From the cell containing the given text, extract its center point as (X, Y) coordinate. 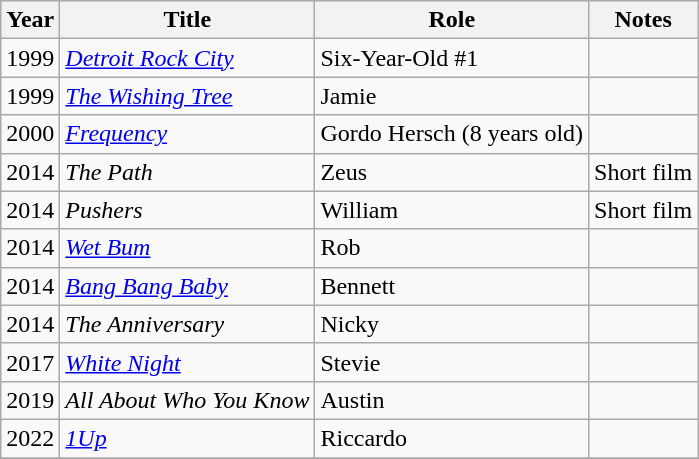
Gordo Hersch (8 years old) (452, 134)
All About Who You Know (188, 400)
Nicky (452, 324)
The Anniversary (188, 324)
2017 (30, 362)
Stevie (452, 362)
Role (452, 20)
Pushers (188, 210)
Detroit Rock City (188, 58)
White Night (188, 362)
2000 (30, 134)
The Wishing Tree (188, 96)
Notes (644, 20)
Frequency (188, 134)
Bang Bang Baby (188, 286)
1Up (188, 438)
The Path (188, 172)
Title (188, 20)
Rob (452, 248)
2022 (30, 438)
Wet Bum (188, 248)
Riccardo (452, 438)
Bennett (452, 286)
Austin (452, 400)
William (452, 210)
2019 (30, 400)
Jamie (452, 96)
Zeus (452, 172)
Six-Year-Old #1 (452, 58)
Year (30, 20)
